Provide the [X, Y] coordinate of the cell's center where the given text is located.  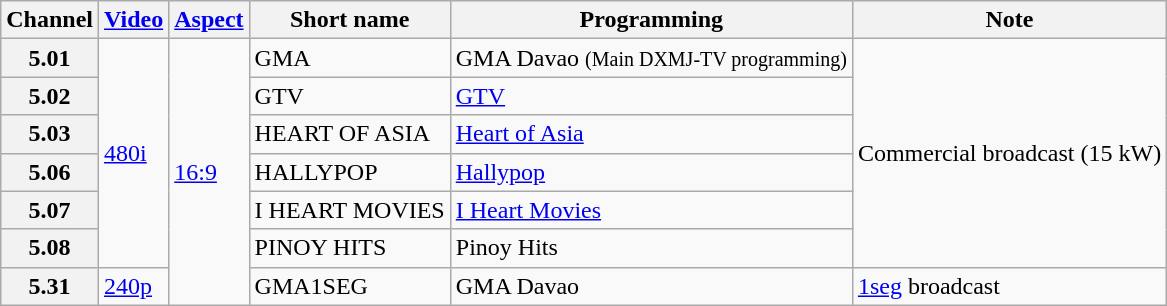
Video [134, 20]
1seg broadcast [1009, 286]
5.08 [50, 248]
5.03 [50, 134]
HALLYPOP [350, 172]
16:9 [209, 172]
Heart of Asia [651, 134]
I Heart Movies [651, 210]
Pinoy Hits [651, 248]
Commercial broadcast (15 kW) [1009, 153]
GMA [350, 58]
GMA Davao [651, 286]
5.02 [50, 96]
I HEART MOVIES [350, 210]
5.07 [50, 210]
GMA1SEG [350, 286]
5.31 [50, 286]
5.01 [50, 58]
GMA Davao (Main DXMJ-TV programming) [651, 58]
5.06 [50, 172]
240p [134, 286]
480i [134, 153]
HEART OF ASIA [350, 134]
Note [1009, 20]
Hallypop [651, 172]
Channel [50, 20]
Programming [651, 20]
PINOY HITS [350, 248]
Aspect [209, 20]
Short name [350, 20]
